Provide the (X, Y) coordinate of the cell's center where the given text is located.  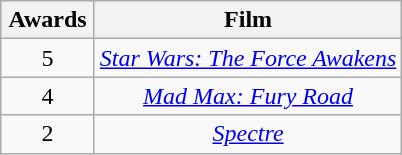
5 (48, 58)
4 (48, 96)
Awards (48, 20)
Mad Max: Fury Road (248, 96)
2 (48, 134)
Spectre (248, 134)
Star Wars: The Force Awakens (248, 58)
Film (248, 20)
